Detect which cell encompasses the target text, then output its [x, y] center coordinate. 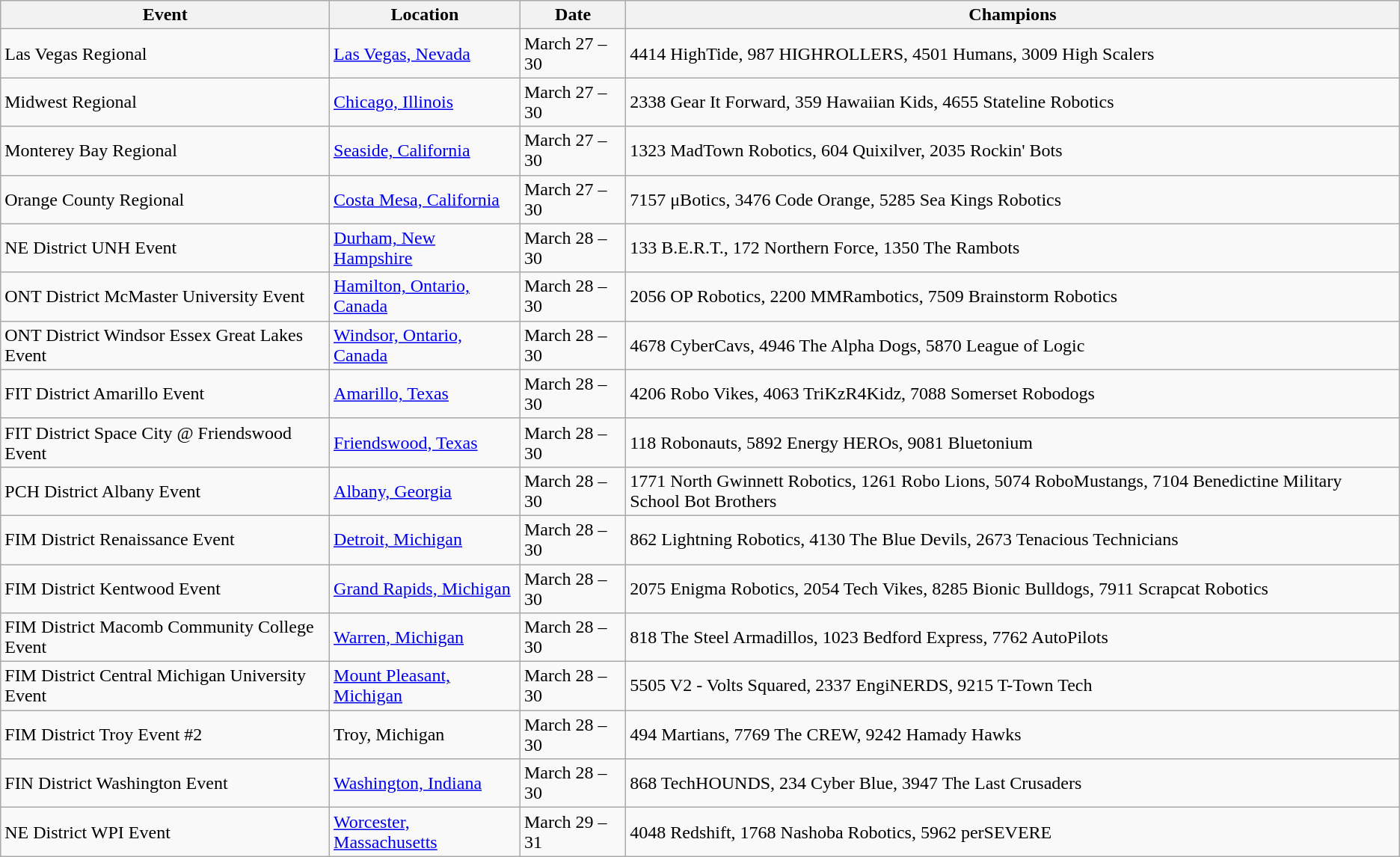
Friendswood, Texas [425, 443]
Orange County Regional [165, 199]
Monterey Bay Regional [165, 151]
FIM District Kentwood Event [165, 588]
4206 Robo Vikes, 4063 TriKzR4Kidz, 7088 Somerset Robodogs [1013, 393]
March 29 – 31 [573, 832]
Durham, New Hampshire [425, 248]
Event [165, 15]
868 TechHOUNDS, 234 Cyber Blue, 3947 The Last Crusaders [1013, 784]
FIN District Washington Event [165, 784]
ONT District McMaster University Event [165, 296]
Las Vegas Regional [165, 54]
ONT District Windsor Essex Great Lakes Event [165, 345]
Date [573, 15]
5505 V2 - Volts Squared, 2337 EngiNERDS, 9215 T-Town Tech [1013, 686]
FIT District Space City @ Friendswood Event [165, 443]
Location [425, 15]
862 Lightning Robotics, 4130 The Blue Devils, 2673 Tenacious Technicians [1013, 540]
118 Robonauts, 5892 Energy HEROs, 9081 Bluetonium [1013, 443]
Warren, Michigan [425, 637]
FIT District Amarillo Event [165, 393]
2338 Gear It Forward, 359 Hawaiian Kids, 4655 Stateline Robotics [1013, 102]
Grand Rapids, Michigan [425, 588]
Chicago, Illinois [425, 102]
Worcester, Massachusetts [425, 832]
Washington, Indiana [425, 784]
Detroit, Michigan [425, 540]
133 B.E.R.T., 172 Northern Force, 1350 The Rambots [1013, 248]
1771 North Gwinnett Robotics, 1261 Robo Lions, 5074 RoboMustangs, 7104 Benedictine Military School Bot Brothers [1013, 491]
4678 CyberCavs, 4946 The Alpha Dogs, 5870 League of Logic [1013, 345]
FIM District Macomb Community College Event [165, 637]
Windsor, Ontario, Canada [425, 345]
4048 Redshift, 1768 Nashoba Robotics, 5962 perSEVERE [1013, 832]
Costa Mesa, California [425, 199]
Midwest Regional [165, 102]
7157 μBotics, 3476 Code Orange, 5285 Sea Kings Robotics [1013, 199]
PCH District Albany Event [165, 491]
4414 HighTide, 987 HIGHROLLERS, 4501 Humans, 3009 High Scalers [1013, 54]
FIM District Central Michigan University Event [165, 686]
Mount Pleasant, Michigan [425, 686]
Troy, Michigan [425, 734]
Champions [1013, 15]
Albany, Georgia [425, 491]
NE District UNH Event [165, 248]
2075 Enigma Robotics, 2054 Tech Vikes, 8285 Bionic Bulldogs, 7911 Scrapcat Robotics [1013, 588]
2056 OP Robotics, 2200 MMRambotics, 7509 Brainstorm Robotics [1013, 296]
818 The Steel Armadillos, 1023 Bedford Express, 7762 AutoPilots [1013, 637]
494 Martians, 7769 The CREW, 9242 Hamady Hawks [1013, 734]
Hamilton, Ontario, Canada [425, 296]
Seaside, California [425, 151]
NE District WPI Event [165, 832]
Las Vegas, Nevada [425, 54]
FIM District Troy Event #2 [165, 734]
1323 MadTown Robotics, 604 Quixilver, 2035 Rockin' Bots [1013, 151]
FIM District Renaissance Event [165, 540]
Amarillo, Texas [425, 393]
